Detect which cell encompasses the target text, then output its (x, y) center coordinate. 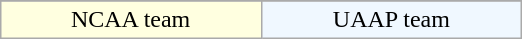
NCAA team (130, 20)
UAAP team (392, 20)
